Identify which cell holds the provided text, then report its [x, y] central coordinate. 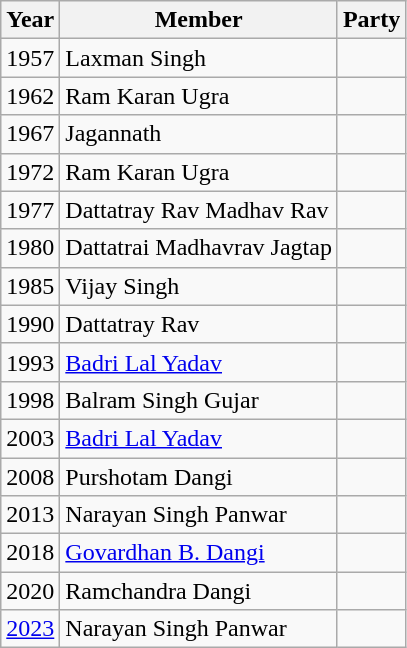
Balram Singh Gujar [199, 400]
Jagannath [199, 134]
1972 [30, 172]
Vijay Singh [199, 286]
2013 [30, 515]
Govardhan B. Dangi [199, 553]
1990 [30, 324]
2020 [30, 591]
Ramchandra Dangi [199, 591]
1985 [30, 286]
1957 [30, 58]
Year [30, 20]
Party [371, 20]
1967 [30, 134]
1962 [30, 96]
Dattatray Rav Madhav Rav [199, 210]
Purshotam Dangi [199, 477]
1993 [30, 362]
1998 [30, 400]
2008 [30, 477]
2023 [30, 629]
Dattatrai Madhavrav Jagtap [199, 248]
Dattatray Rav [199, 324]
2003 [30, 438]
Member [199, 20]
1977 [30, 210]
2018 [30, 553]
1980 [30, 248]
Laxman Singh [199, 58]
